Scan for the cell matching the given text and deliver its [X, Y] coordinate at center. 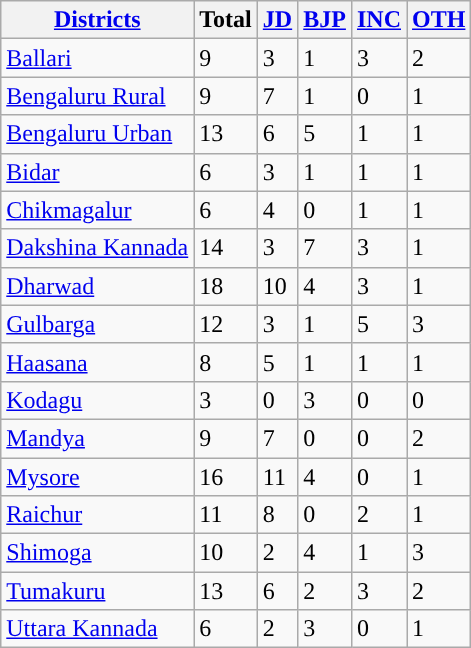
Bengaluru Urban [98, 134]
BJP [325, 20]
Mandya [98, 438]
Shimoga [98, 553]
Ballari [98, 58]
Raichur [98, 515]
12 [226, 324]
Chikmagalur [98, 210]
Dharwad [98, 286]
Districts [98, 20]
INC [378, 20]
Total [226, 20]
Haasana [98, 362]
Dakshina Kannada [98, 248]
Kodagu [98, 400]
OTH [439, 20]
16 [226, 477]
Bengaluru Rural [98, 96]
Uttara Kannada [98, 629]
Bidar [98, 172]
18 [226, 286]
14 [226, 248]
JD [277, 20]
Mysore [98, 477]
Gulbarga [98, 324]
Tumakuru [98, 591]
